Search for the cell housing the specified text and yield its [x, y] center coordinate. 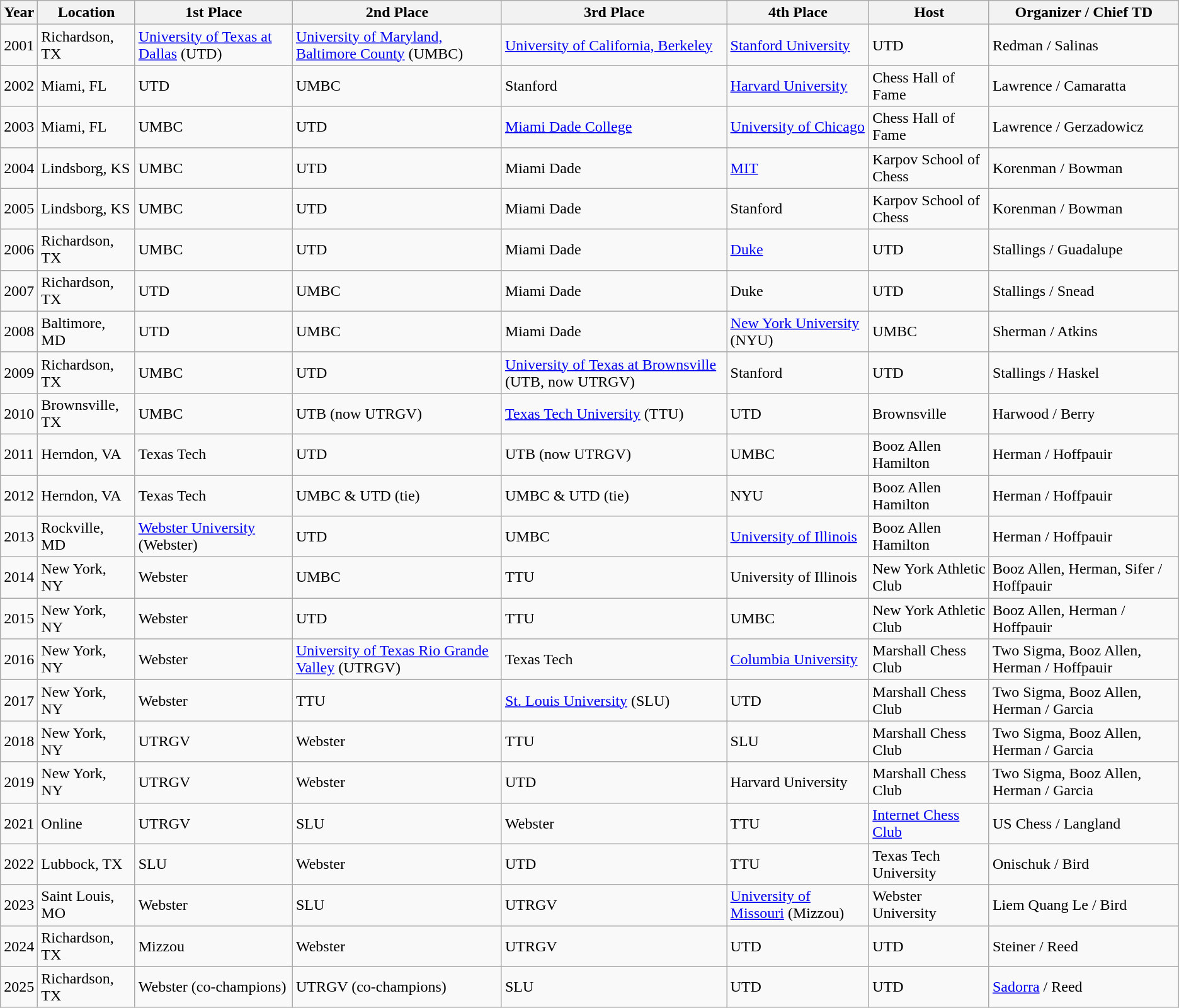
2006 [19, 249]
Host [930, 13]
US Chess / Langland [1083, 824]
MIT [798, 167]
Onischuk / Bird [1083, 864]
Texas Tech University (TTU) [614, 413]
Brownsville, TX [86, 413]
2008 [19, 331]
2018 [19, 742]
Stallings / Guadalupe [1083, 249]
2015 [19, 618]
2017 [19, 700]
University of Missouri (Mizzou) [798, 905]
2022 [19, 864]
2016 [19, 660]
2019 [19, 782]
2012 [19, 495]
Internet Chess Club [930, 824]
St. Louis University (SLU) [614, 700]
Location [86, 13]
Webster University [930, 905]
Webster (co-champions) [214, 987]
2021 [19, 824]
2025 [19, 987]
University of Chicago [798, 127]
3rd Place [614, 13]
New York University (NYU) [798, 331]
Redman / Salinas [1083, 45]
Lubbock, TX [86, 864]
Sadorra / Reed [1083, 987]
Booz Allen, Herman, Sifer / Hoffpauir [1083, 578]
1st Place [214, 13]
2002 [19, 86]
Brownsville [930, 413]
2005 [19, 209]
Miami Dade College [614, 127]
2007 [19, 291]
Organizer / Chief TD [1083, 13]
Sherman / Atkins [1083, 331]
Mizzou [214, 946]
2004 [19, 167]
2023 [19, 905]
Baltimore, MD [86, 331]
Year [19, 13]
Stallings / Snead [1083, 291]
Webster University (Webster) [214, 536]
University of Maryland, Baltimore County (UMBC) [397, 45]
Lawrence / Camaratta [1083, 86]
2001 [19, 45]
2014 [19, 578]
Online [86, 824]
2010 [19, 413]
Two Sigma, Booz Allen, Herman / Hoffpauir [1083, 660]
2nd Place [397, 13]
2003 [19, 127]
2009 [19, 373]
Lawrence / Gerzadowicz [1083, 127]
Booz Allen, Herman / Hoffpauir [1083, 618]
2011 [19, 455]
Texas Tech University [930, 864]
Saint Louis, MO [86, 905]
Columbia University [798, 660]
Rockville, MD [86, 536]
University of Texas at Dallas (UTD) [214, 45]
University of Texas Rio Grande Valley (UTRGV) [397, 660]
University of Texas at Brownsville (UTB, now UTRGV) [614, 373]
2024 [19, 946]
Harwood / Berry [1083, 413]
University of California, Berkeley [614, 45]
Stallings / Haskel [1083, 373]
Stanford University [798, 45]
4th Place [798, 13]
NYU [798, 495]
2013 [19, 536]
Steiner / Reed [1083, 946]
Liem Quang Le / Bird [1083, 905]
UTRGV (co-champions) [397, 987]
